Pinpoint the cell where the given text exists, returning its [X, Y] midpoint coordinate. 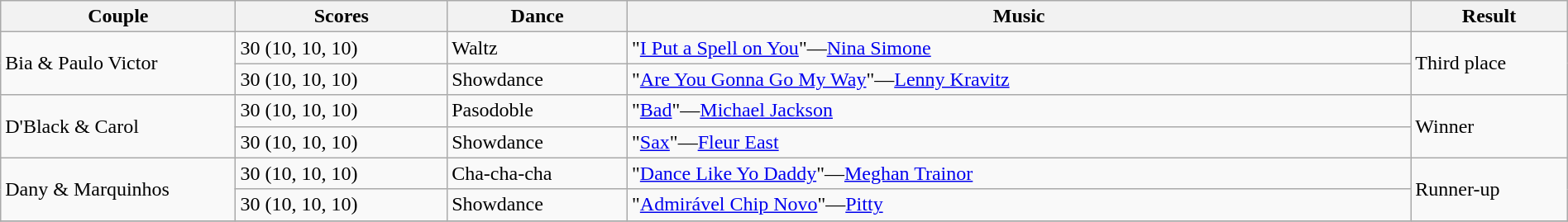
"Admirável Chip Novo"—Pitty [1019, 205]
"Bad"—Michael Jackson [1019, 111]
Runner-up [1489, 189]
Winner [1489, 126]
Cha-cha-cha [538, 173]
Pasodoble [538, 111]
Dance [538, 17]
Result [1489, 17]
"Dance Like Yo Daddy"—Meghan Trainor [1019, 173]
Waltz [538, 48]
"Are You Gonna Go My Way"—Lenny Kravitz [1019, 79]
Third place [1489, 64]
Music [1019, 17]
Bia & Paulo Victor [118, 64]
Scores [342, 17]
"I Put a Spell on You"—Nina Simone [1019, 48]
D'Black & Carol [118, 126]
"Sax"—Fleur East [1019, 142]
Dany & Marquinhos [118, 189]
Couple [118, 17]
